From the cell containing the given text, extract its center point as [X, Y] coordinate. 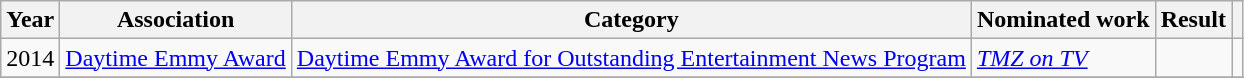
2014 [30, 58]
Year [30, 20]
Association [176, 20]
TMZ on TV [1063, 58]
Nominated work [1063, 20]
Daytime Emmy Award [176, 58]
Category [631, 20]
Daytime Emmy Award for Outstanding Entertainment News Program [631, 58]
Result [1193, 20]
